Return the (x, y) coordinate for the center point of the cell that contains the specified text.  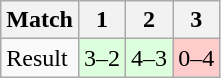
2 (150, 20)
0–4 (196, 58)
1 (102, 20)
Match (40, 20)
4–3 (150, 58)
3 (196, 20)
3–2 (102, 58)
Result (40, 58)
